Extract the [x, y] coordinate from the center of the cell holding the provided text.  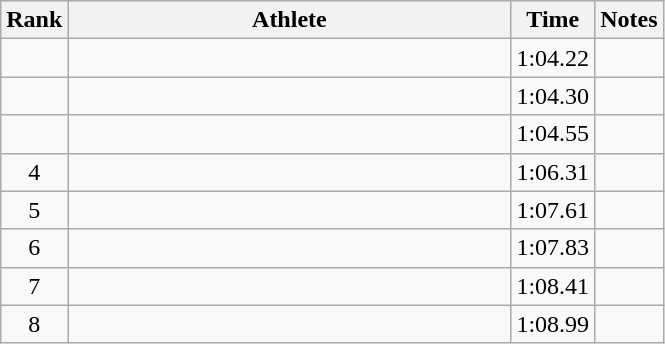
6 [34, 248]
1:04.55 [553, 134]
1:07.61 [553, 210]
Athlete [290, 20]
Notes [629, 20]
Time [553, 20]
5 [34, 210]
1:04.22 [553, 58]
1:07.83 [553, 248]
Rank [34, 20]
4 [34, 172]
8 [34, 324]
1:08.41 [553, 286]
7 [34, 286]
1:06.31 [553, 172]
1:08.99 [553, 324]
1:04.30 [553, 96]
